Return the (x, y) coordinate for the center point of the cell that contains the specified text.  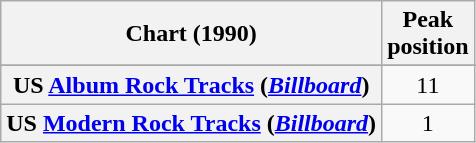
Chart (1990) (192, 34)
1 (428, 123)
11 (428, 85)
Peakposition (428, 34)
US Album Rock Tracks (Billboard) (192, 85)
US Modern Rock Tracks (Billboard) (192, 123)
